Output the [x, y] coordinate of the center of the cell containing the given text.  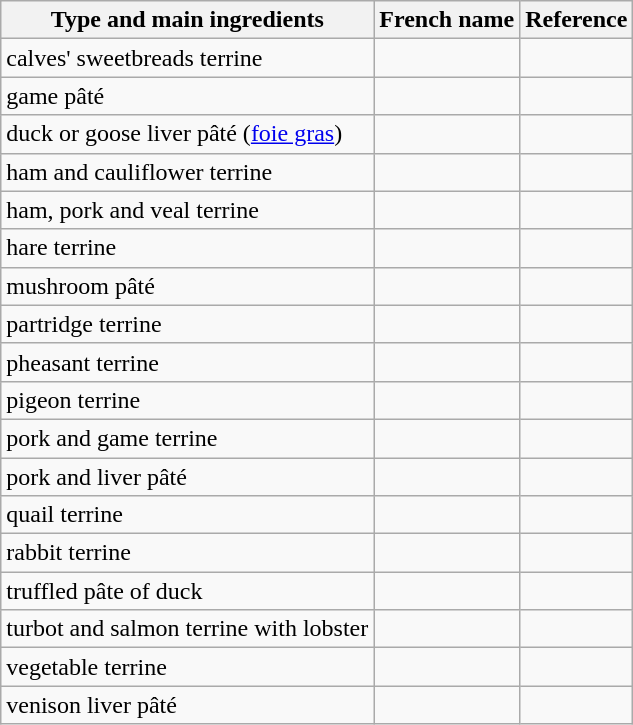
hare terrine [188, 248]
mushroom pâté [188, 286]
pigeon terrine [188, 400]
vegetable terrine [188, 667]
pheasant terrine [188, 362]
turbot and salmon terrine with lobster [188, 629]
Reference [576, 20]
French name [447, 20]
truffled pâte of duck [188, 591]
quail terrine [188, 515]
partridge terrine [188, 324]
rabbit terrine [188, 553]
ham and cauliflower terrine [188, 172]
duck or goose liver pâté (foie gras) [188, 134]
game pâté [188, 96]
venison liver pâté [188, 705]
ham, pork and veal terrine [188, 210]
Type and main ingredients [188, 20]
pork and game terrine [188, 438]
pork and liver pâté [188, 477]
calves' sweetbreads terrine [188, 58]
